From the cell containing the given text, extract its center point as [X, Y] coordinate. 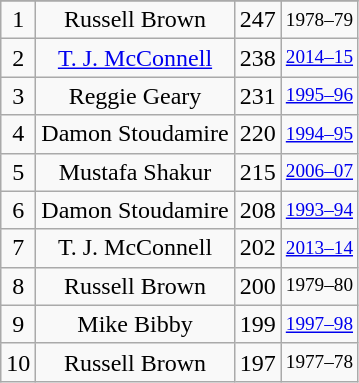
5 [18, 172]
2014–15 [319, 58]
2 [18, 58]
200 [258, 286]
Mike Bibby [135, 324]
3 [18, 96]
1977–78 [319, 362]
238 [258, 58]
4 [18, 134]
231 [258, 96]
2006–07 [319, 172]
2013–14 [319, 248]
208 [258, 210]
1 [18, 20]
Mustafa Shakur [135, 172]
Reggie Geary [135, 96]
9 [18, 324]
220 [258, 134]
1978–79 [319, 20]
197 [258, 362]
247 [258, 20]
8 [18, 286]
10 [18, 362]
1995–96 [319, 96]
1994–95 [319, 134]
202 [258, 248]
1997–98 [319, 324]
1979–80 [319, 286]
1993–94 [319, 210]
7 [18, 248]
199 [258, 324]
6 [18, 210]
215 [258, 172]
